Return (X, Y) of the center of cell containing provided text 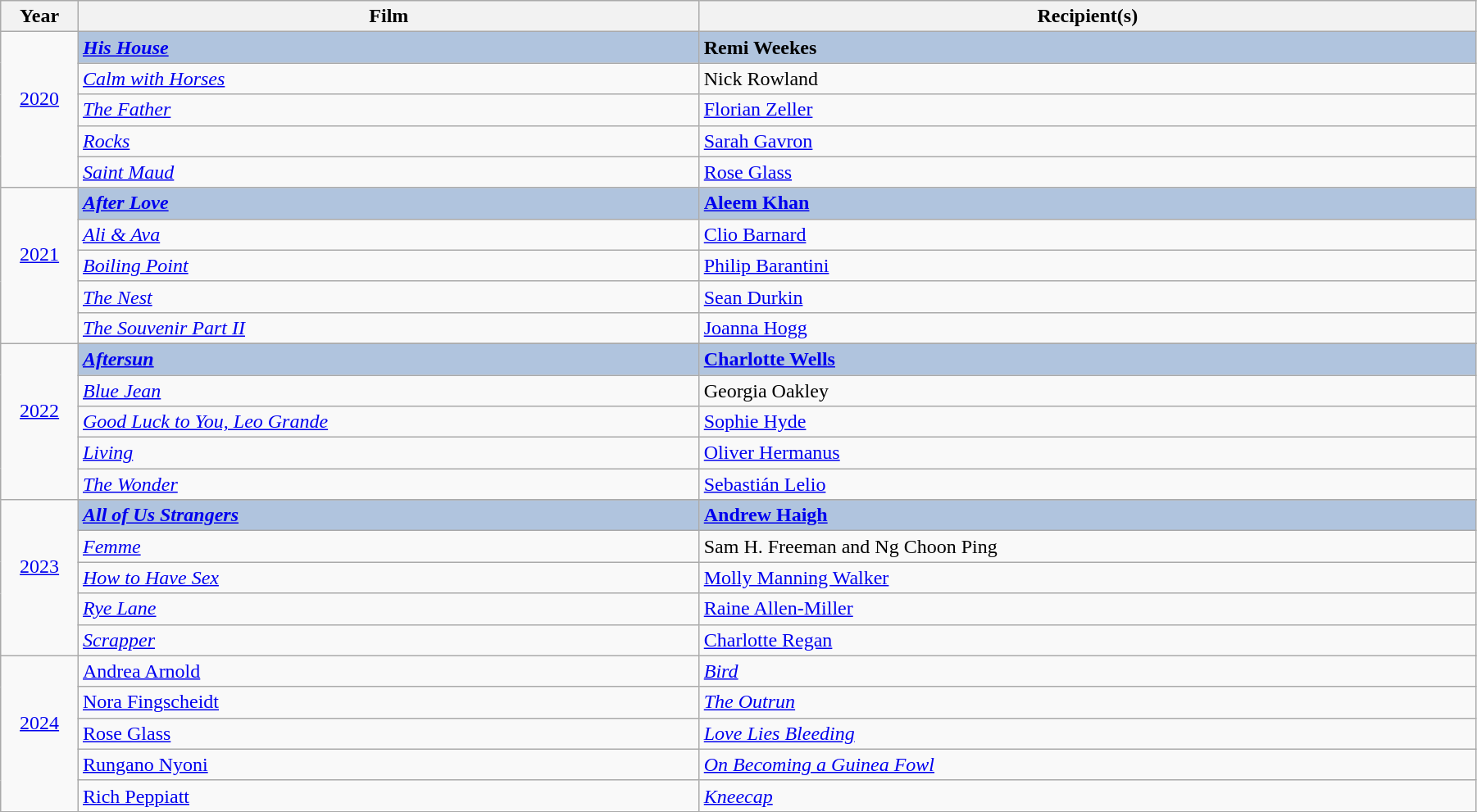
Joanna Hogg (1087, 328)
The Father (389, 110)
Molly Manning Walker (1087, 578)
Sean Durkin (1087, 297)
Aleem Khan (1087, 203)
Femme (389, 547)
Charlotte Regan (1087, 640)
Andrea Arnold (389, 671)
The Souvenir Part II (389, 328)
Remi Weekes (1087, 48)
How to Have Sex (389, 578)
2022 (39, 421)
After Love (389, 203)
2023 (39, 578)
All of Us Strangers (389, 515)
Clio Barnard (1087, 234)
Saint Maud (389, 172)
Raine Allen-Miller (1087, 609)
Recipient(s) (1087, 16)
Sam H. Freeman and Ng Choon Ping (1087, 547)
Blue Jean (389, 391)
Florian Zeller (1087, 110)
Charlotte Wells (1087, 359)
Georgia Oakley (1087, 391)
Boiling Point (389, 265)
Sarah Gavron (1087, 141)
2020 (39, 110)
Film (389, 16)
Nora Fingscheidt (389, 702)
On Becoming a Guinea Fowl (1087, 764)
Good Luck to You, Leo Grande (389, 422)
Love Lies Bleeding (1087, 733)
Aftersun (389, 359)
His House (389, 48)
Living (389, 453)
Bird (1087, 671)
Year (39, 16)
Sebastián Lelio (1087, 484)
Calm with Horses (389, 79)
Rocks (389, 141)
Rungano Nyoni (389, 764)
Philip Barantini (1087, 265)
Nick Rowland (1087, 79)
Scrapper (389, 640)
Rich Peppiatt (389, 796)
Rye Lane (389, 609)
Kneecap (1087, 796)
Sophie Hyde (1087, 422)
Andrew Haigh (1087, 515)
Oliver Hermanus (1087, 453)
The Wonder (389, 484)
Ali & Ava (389, 234)
The Nest (389, 297)
2024 (39, 733)
The Outrun (1087, 702)
2021 (39, 265)
